Return the [X, Y] coordinate for the center point of the cell that contains the specified text.  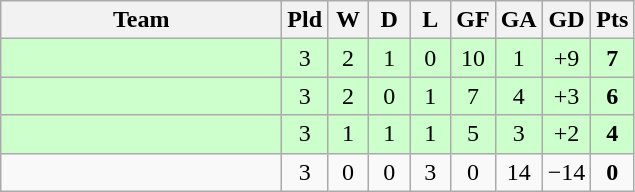
Pts [612, 20]
GF [473, 20]
L [430, 20]
+3 [566, 96]
Pld [305, 20]
W [348, 20]
D [390, 20]
−14 [566, 172]
GA [518, 20]
GD [566, 20]
14 [518, 172]
+2 [566, 134]
6 [612, 96]
10 [473, 58]
+9 [566, 58]
5 [473, 134]
Team [142, 20]
